Identify which cell holds the provided text, then report its (x, y) central coordinate. 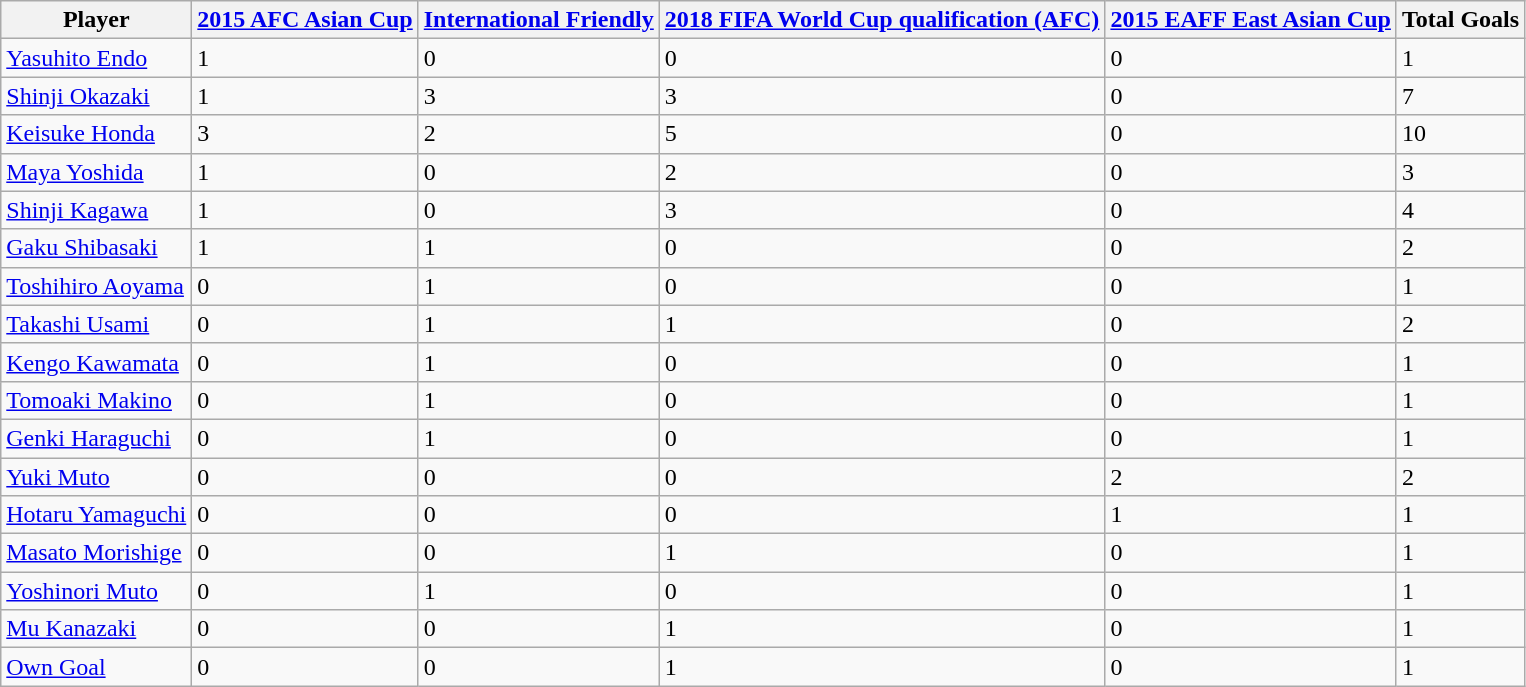
Mu Kanazaki (96, 629)
Tomoaki Makino (96, 400)
Kengo Kawamata (96, 362)
Maya Yoshida (96, 172)
Player (96, 20)
Shinji Kagawa (96, 210)
Masato Morishige (96, 553)
5 (882, 134)
Hotaru Yamaguchi (96, 515)
Shinji Okazaki (96, 96)
Toshihiro Aoyama (96, 286)
2015 AFC Asian Cup (305, 20)
Gaku Shibasaki (96, 248)
Yuki Muto (96, 477)
Own Goal (96, 667)
Total Goals (1460, 20)
2018 FIFA World Cup qualification (AFC) (882, 20)
Takashi Usami (96, 324)
International Friendly (538, 20)
10 (1460, 134)
Yoshinori Muto (96, 591)
Genki Haraguchi (96, 438)
4 (1460, 210)
Yasuhito Endo (96, 58)
7 (1460, 96)
2015 EAFF East Asian Cup (1251, 20)
Keisuke Honda (96, 134)
